Scan for the cell matching the given text and deliver its [X, Y] coordinate at center. 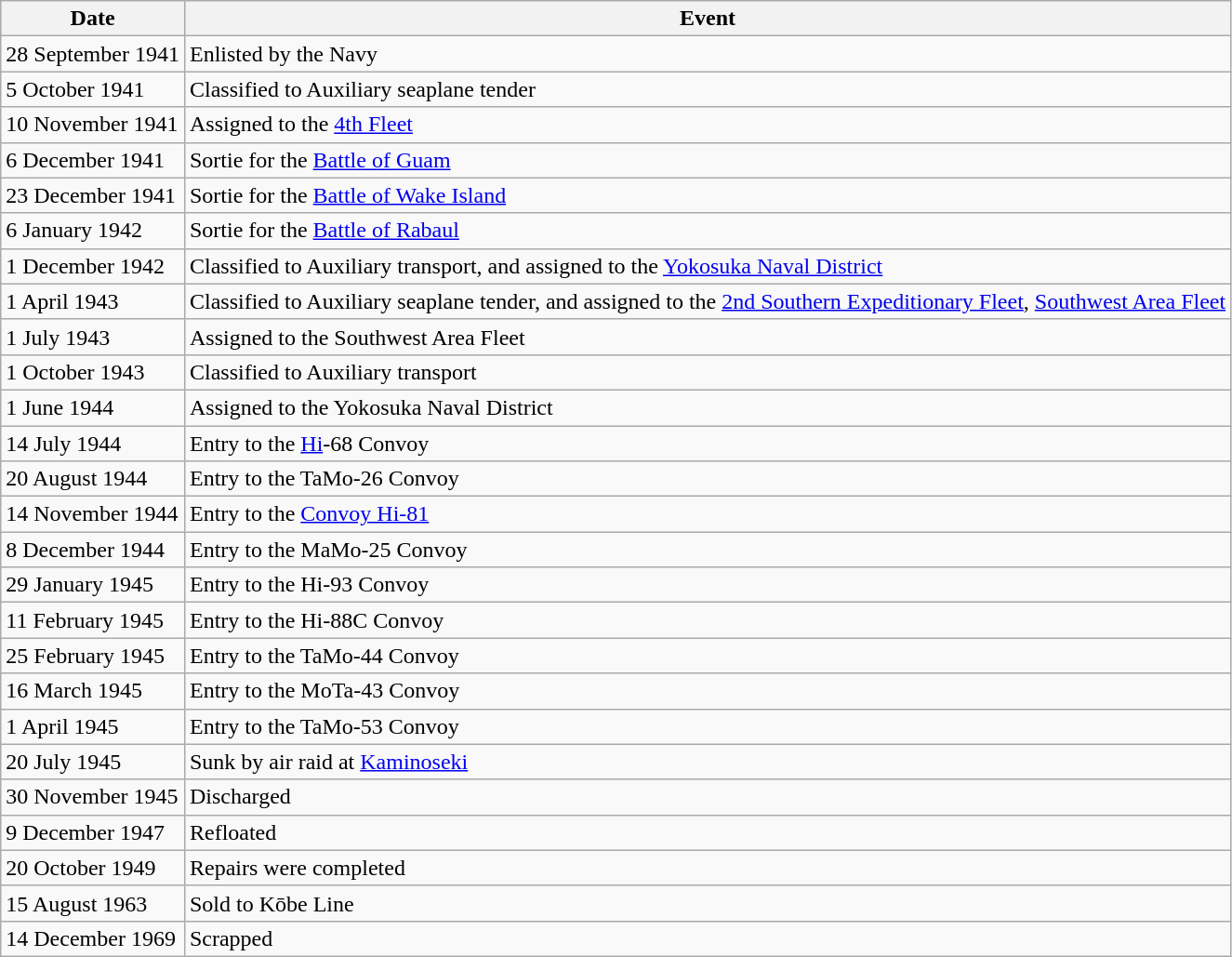
15 August 1963 [93, 903]
Entry to the TaMo-44 Convoy [707, 656]
1 July 1943 [93, 337]
Classified to Auxiliary transport, and assigned to the Yokosuka Naval District [707, 266]
Classified to Auxiliary seaplane tender, and assigned to the 2nd Southern Expeditionary Fleet, Southwest Area Fleet [707, 301]
Assigned to the 4th Fleet [707, 125]
Entry to the Hi-93 Convoy [707, 585]
1 April 1945 [93, 726]
Entry to the Convoy Hi-81 [707, 514]
28 September 1941 [93, 54]
20 October 1949 [93, 868]
Date [93, 19]
5 October 1941 [93, 89]
Entry to the MoTa-43 Convoy [707, 691]
Scrapped [707, 938]
14 November 1944 [93, 514]
Classified to Auxiliary seaplane tender [707, 89]
8 December 1944 [93, 550]
Sunk by air raid at Kaminoseki [707, 762]
Entry to the TaMo-26 Convoy [707, 479]
14 December 1969 [93, 938]
20 August 1944 [93, 479]
Repairs were completed [707, 868]
1 April 1943 [93, 301]
Discharged [707, 797]
Assigned to the Yokosuka Naval District [707, 407]
20 July 1945 [93, 762]
Sortie for the Battle of Rabaul [707, 231]
30 November 1945 [93, 797]
Entry to the TaMo-53 Convoy [707, 726]
Sortie for the Battle of Guam [707, 160]
Entry to the Hi-88C Convoy [707, 620]
1 June 1944 [93, 407]
6 January 1942 [93, 231]
Assigned to the Southwest Area Fleet [707, 337]
1 December 1942 [93, 266]
16 March 1945 [93, 691]
Event [707, 19]
Sold to Kōbe Line [707, 903]
Enlisted by the Navy [707, 54]
9 December 1947 [93, 832]
Entry to the Hi-68 Convoy [707, 444]
1 October 1943 [93, 372]
11 February 1945 [93, 620]
Sortie for the Battle of Wake Island [707, 195]
23 December 1941 [93, 195]
10 November 1941 [93, 125]
Refloated [707, 832]
Entry to the MaMo-25 Convoy [707, 550]
29 January 1945 [93, 585]
Classified to Auxiliary transport [707, 372]
6 December 1941 [93, 160]
14 July 1944 [93, 444]
25 February 1945 [93, 656]
